Determine the (X, Y) coordinate at the center of the cell enclosing the given text.  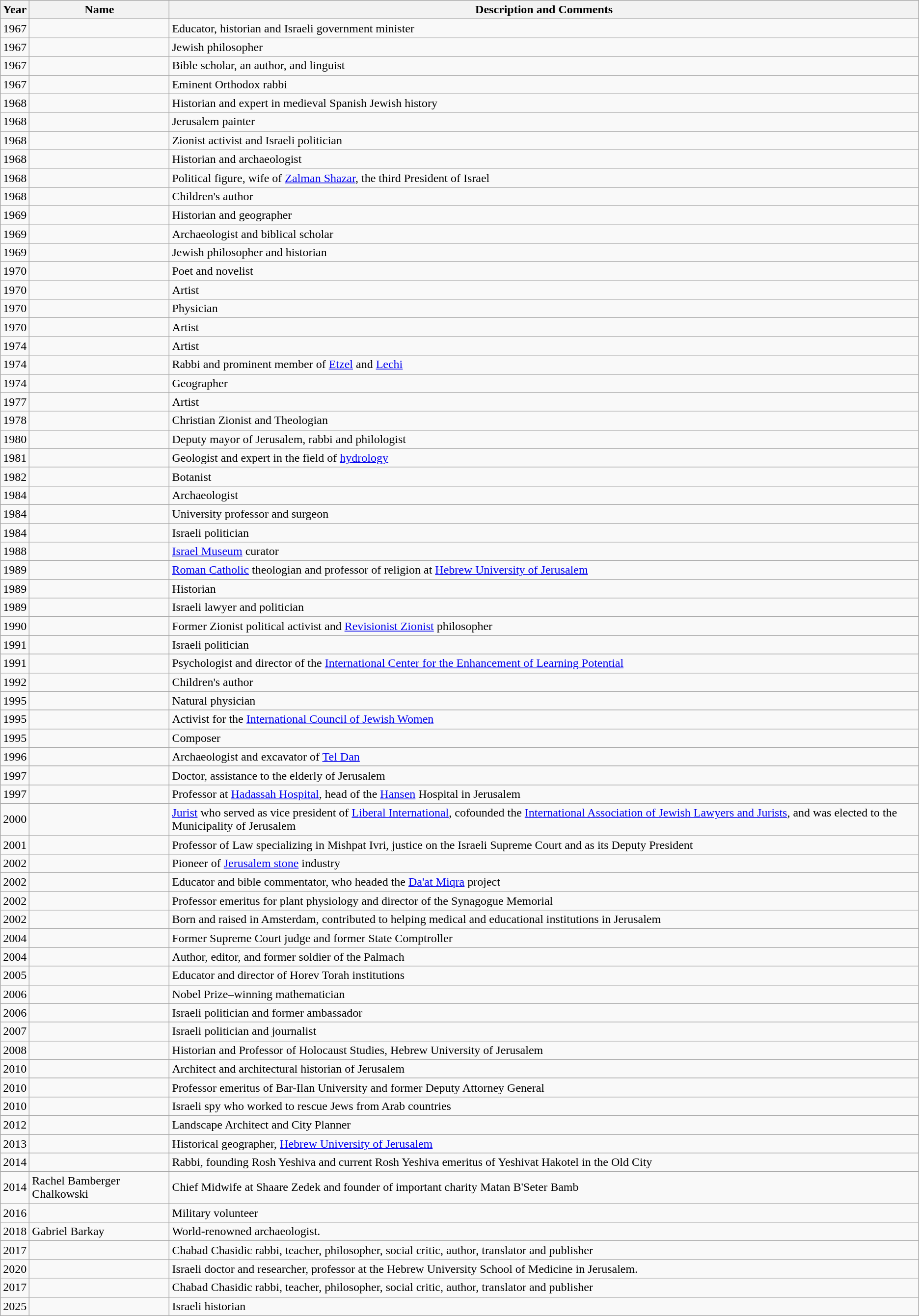
2016 (15, 1213)
Physician (544, 309)
Historian and expert in medieval Spanish Jewish history (544, 103)
2001 (15, 844)
2000 (15, 819)
1980 (15, 439)
1992 (15, 682)
Rabbi, founding Rosh Yeshiva and current Rosh Yeshiva emeritus of Yeshivat Hakotel in the Old City (544, 1162)
Rachel Bamberger Chalkowski (99, 1187)
Professor at Hadassah Hospital, head of the Hansen Hospital in Jerusalem (544, 794)
2012 (15, 1125)
Archaeologist and excavator of Tel Dan (544, 757)
Historian and Professor of Holocaust Studies, Hebrew University of Jerusalem (544, 1050)
Israel Museum curator (544, 552)
Israeli spy who worked to rescue Jews from Arab countries (544, 1106)
2018 (15, 1232)
Archaeologist (544, 495)
University professor and surgeon (544, 514)
Description and Comments (544, 10)
Composer (544, 738)
2005 (15, 975)
Archaeologist and biblical scholar (544, 234)
1978 (15, 421)
Former Zionist political activist and Revisionist Zionist philosopher (544, 626)
Military volunteer (544, 1213)
2008 (15, 1050)
2007 (15, 1031)
Political figure, wife of Zalman Shazar, the third President of Israel (544, 178)
Educator and bible commentator, who headed the Da'at Miqra project (544, 882)
Professor emeritus of Bar-Ilan University and former Deputy Attorney General (544, 1087)
Pioneer of Jerusalem stone industry (544, 864)
Former Supreme Court judge and former State Comptroller (544, 938)
Psychologist and director of the International Center for the Enhancement of Learning Potential (544, 663)
Zionist activist and Israeli politician (544, 140)
Historian and archaeologist (544, 159)
Bible scholar, an author, and linguist (544, 66)
Name (99, 10)
Eminent Orthodox rabbi (544, 84)
Roman Catholic theologian and professor of religion at Hebrew University of Jerusalem (544, 570)
Israeli lawyer and politician (544, 607)
Professor emeritus for plant physiology and director of the Synagogue Memorial (544, 901)
Educator and director of Horev Torah institutions (544, 975)
Jewish philosopher (544, 47)
World-renowned archaeologist. (544, 1232)
Jewish philosopher and historian (544, 253)
1977 (15, 402)
Jerusalem painter (544, 122)
1982 (15, 476)
Landscape Architect and City Planner (544, 1125)
Israeli doctor and researcher, professor at the Hebrew University School of Medicine in Jerusalem. (544, 1269)
Deputy mayor of Jerusalem, rabbi and philologist (544, 439)
Gabriel Barkay (99, 1232)
Israeli historian (544, 1306)
Natural physician (544, 701)
Israeli politician and former ambassador (544, 1013)
2025 (15, 1306)
1996 (15, 757)
2020 (15, 1269)
2013 (15, 1144)
Year (15, 10)
Rabbi and prominent member of Etzel and Lechi (544, 365)
Educator, historian and Israeli government minister (544, 28)
Historian (544, 589)
Christian Zionist and Theologian (544, 421)
Chief Midwife at Shaare Zedek and founder of important charity Matan B'Seter Bamb (544, 1187)
1990 (15, 626)
Author, editor, and former soldier of the Palmach (544, 957)
Geologist and expert in the field of hydrology (544, 458)
Activist for the International Council of Jewish Women (544, 719)
Architect and architectural historian of Jerusalem (544, 1069)
Botanist (544, 476)
Historical geographer, Hebrew University of Jerusalem (544, 1144)
Doctor, assistance to the elderly of Jerusalem (544, 775)
1981 (15, 458)
Professor of Law specializing in Mishpat Ivri, justice on the Israeli Supreme Court and as its Deputy President (544, 844)
Historian and geographer (544, 215)
Poet and novelist (544, 271)
Born and raised in Amsterdam, contributed to helping medical and educational institutions in Jerusalem (544, 920)
Israeli politician and journalist (544, 1031)
1988 (15, 552)
Nobel Prize–winning mathematician (544, 994)
Geographer (544, 383)
